Return the (X, Y) coordinate for the center point of the cell that contains the specified text.  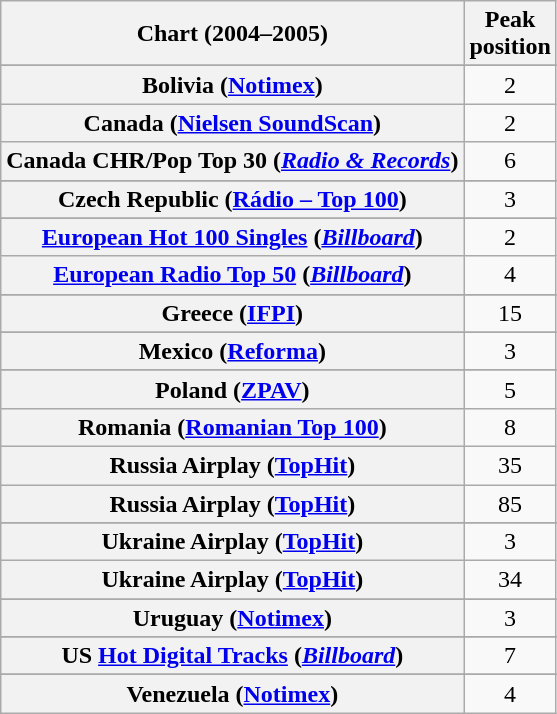
5 (510, 389)
European Hot 100 Singles (Billboard) (232, 237)
Greece (IFPI) (232, 313)
Romania (Romanian Top 100) (232, 427)
US Hot Digital Tracks (Billboard) (232, 656)
Bolivia (Notimex) (232, 85)
Poland (ZPAV) (232, 389)
Peakposition (510, 34)
8 (510, 427)
Mexico (Reforma) (232, 351)
Canada CHR/Pop Top 30 (Radio & Records) (232, 161)
85 (510, 503)
Chart (2004–2005) (232, 34)
34 (510, 580)
Uruguay (Notimex) (232, 618)
7 (510, 656)
Canada (Nielsen SoundScan) (232, 123)
Czech Republic (Rádio – Top 100) (232, 199)
Venezuela (Notimex) (232, 694)
European Radio Top 50 (Billboard) (232, 275)
15 (510, 313)
35 (510, 465)
6 (510, 161)
